Scan for the cell matching the given text and deliver its (X, Y) coordinate at center. 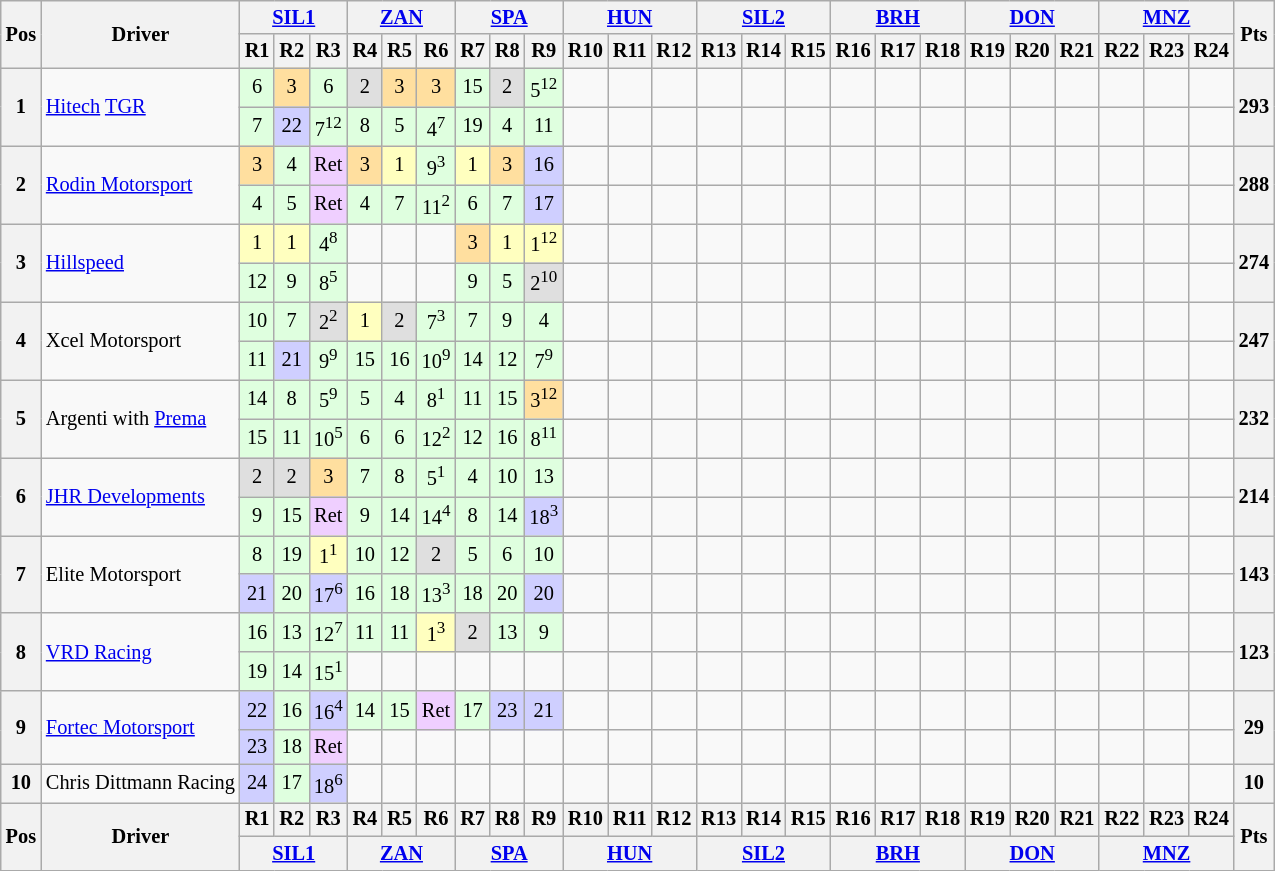
210 (544, 282)
51 (436, 476)
176 (328, 594)
247 (1254, 340)
143 (1254, 574)
JHR Developments (140, 496)
712 (328, 126)
144 (436, 516)
99 (328, 360)
Elite Motorsport (140, 574)
59 (328, 398)
Hillspeed (140, 262)
127 (328, 632)
214 (1254, 496)
288 (1254, 185)
79 (544, 360)
Chris Dittmann Racing (140, 784)
105 (328, 438)
Xcel Motorsport (140, 340)
93 (436, 166)
85 (328, 282)
47 (436, 126)
512 (544, 88)
Rodin Motorsport (140, 185)
312 (544, 398)
Fortec Motorsport (140, 728)
274 (1254, 262)
81 (436, 398)
133 (436, 594)
48 (328, 242)
151 (328, 672)
811 (544, 438)
29 (1254, 728)
73 (436, 320)
VRD Racing (140, 652)
293 (1254, 107)
Argenti with Prema (140, 418)
186 (328, 784)
24 (258, 784)
Hitech TGR (140, 107)
109 (436, 360)
123 (1254, 652)
183 (544, 516)
122 (436, 438)
232 (1254, 418)
164 (328, 710)
